Search for the cell housing the specified text and yield its [X, Y] center coordinate. 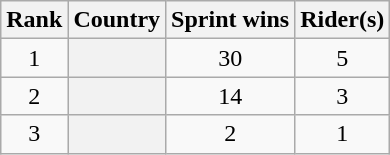
Rank [34, 20]
Country [117, 20]
Sprint wins [230, 20]
14 [230, 96]
Rider(s) [342, 20]
5 [342, 58]
30 [230, 58]
